From the cell containing the given text, extract its center point as [X, Y] coordinate. 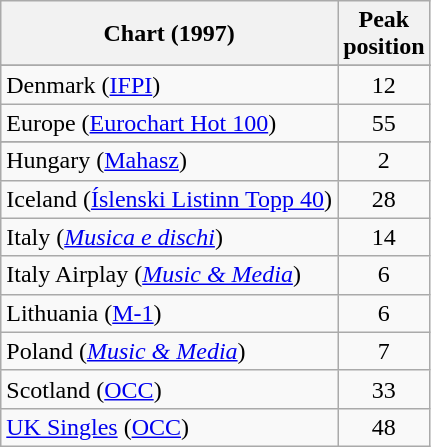
55 [384, 123]
Poland (Music & Media) [170, 351]
Italy (Musica e dischi) [170, 237]
12 [384, 85]
28 [384, 199]
Hungary (Mahasz) [170, 161]
7 [384, 351]
Peakposition [384, 34]
Denmark (IFPI) [170, 85]
Chart (1997) [170, 34]
2 [384, 161]
14 [384, 237]
Iceland (Íslenski Listinn Topp 40) [170, 199]
UK Singles (OCC) [170, 427]
Scotland (OCC) [170, 389]
Europe (Eurochart Hot 100) [170, 123]
Italy Airplay (Music & Media) [170, 275]
Lithuania (M-1) [170, 313]
33 [384, 389]
48 [384, 427]
